Output the (X, Y) coordinate of the center of the cell containing the given text.  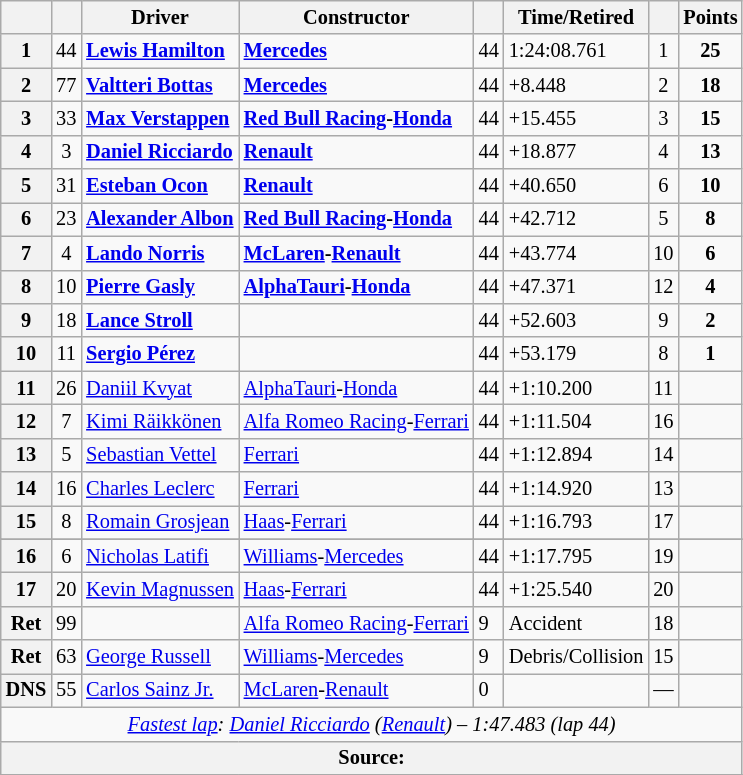
Romain Grosjean (160, 522)
Sebastian Vettel (160, 455)
Kimi Räikkönen (160, 421)
Alexander Albon (160, 219)
Valtteri Bottas (160, 85)
Carlos Sainz Jr. (160, 690)
+15.455 (576, 118)
+1:16.793 (576, 522)
Accident (576, 623)
DNS (26, 690)
99 (66, 623)
0 (489, 690)
— (663, 690)
63 (66, 657)
Driver (160, 17)
+18.877 (576, 152)
Daniil Kvyat (160, 388)
+1:11.504 (576, 421)
Lewis Hamilton (160, 51)
+1:14.920 (576, 489)
23 (66, 219)
Daniel Ricciardo (160, 152)
Sergio Pérez (160, 354)
Lando Norris (160, 253)
+43.774 (576, 253)
Fastest lap: Daniel Ricciardo (Renault) – 1:47.483 (lap 44) (372, 724)
+8.448 (576, 85)
+42.712 (576, 219)
25 (710, 51)
1:24:08.761 (576, 51)
+53.179 (576, 354)
Debris/Collision (576, 657)
Points (710, 17)
55 (66, 690)
Constructor (356, 17)
+52.603 (576, 320)
77 (66, 85)
31 (66, 186)
Nicholas Latifi (160, 556)
19 (663, 556)
33 (66, 118)
26 (66, 388)
Source: (372, 758)
+1:17.795 (576, 556)
Charles Leclerc (160, 489)
Pierre Gasly (160, 287)
+40.650 (576, 186)
Max Verstappen (160, 118)
George Russell (160, 657)
Time/Retired (576, 17)
Esteban Ocon (160, 186)
+1:12.894 (576, 455)
+47.371 (576, 287)
+1:25.540 (576, 589)
+1:10.200 (576, 388)
Lance Stroll (160, 320)
Kevin Magnussen (160, 589)
